Determine the [x, y] coordinate at the center of the cell enclosing the given text.  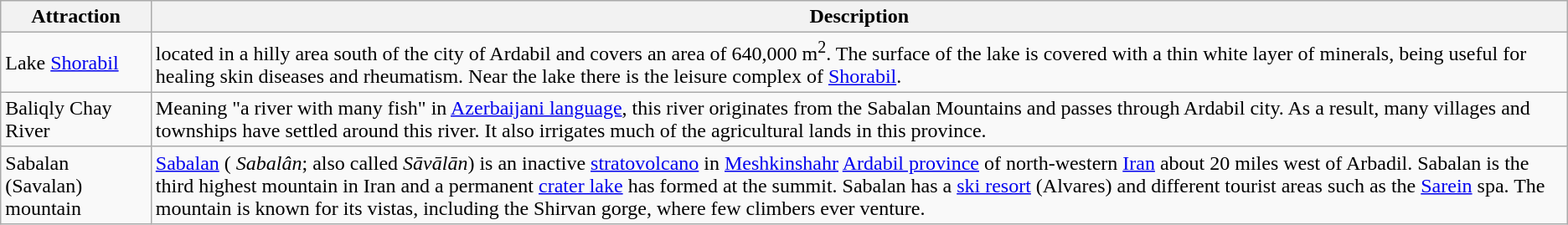
Sabalan (Savalan) mountain [76, 185]
Description [859, 17]
Lake Shorabil [76, 63]
Attraction [76, 17]
Baliqly Chay River [76, 119]
